From the cell containing the given text, extract its center point as [X, Y] coordinate. 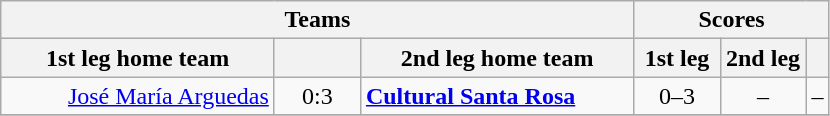
2nd leg home team [497, 58]
0:3 [317, 96]
José María Arguedas [138, 96]
2nd leg [763, 58]
0–3 [677, 96]
1st leg [677, 58]
Cultural Santa Rosa [497, 96]
1st leg home team [138, 58]
Teams [318, 20]
Scores [732, 20]
